Provide the [X, Y] coordinate of the cell's center where the given text is located.  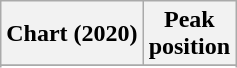
Chart (2020) [72, 34]
Peakposition [189, 34]
